Output the [x, y] coordinate of the center of the cell containing the given text.  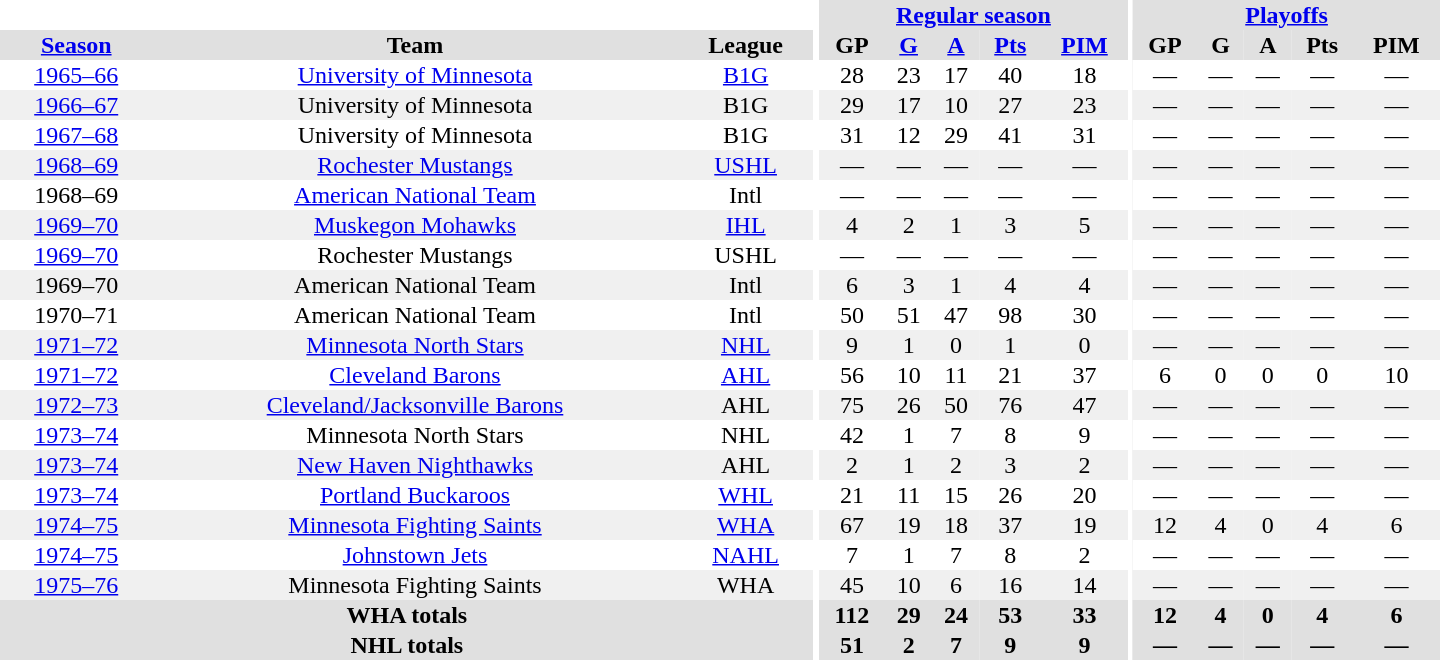
42 [852, 435]
53 [1010, 615]
IHL [746, 225]
14 [1084, 585]
75 [852, 405]
NAHL [746, 555]
1975–76 [76, 585]
1967–68 [76, 135]
20 [1084, 495]
56 [852, 375]
Muskegon Mohawks [414, 225]
15 [956, 495]
Team [414, 45]
33 [1084, 615]
76 [1010, 405]
Johnstown Jets [414, 555]
1970–71 [76, 315]
40 [1010, 75]
1966–67 [76, 105]
New Haven Nighthawks [414, 465]
45 [852, 585]
30 [1084, 315]
98 [1010, 315]
27 [1010, 105]
41 [1010, 135]
112 [852, 615]
16 [1010, 585]
Portland Buckaroos [414, 495]
67 [852, 525]
Season [76, 45]
Cleveland Barons [414, 375]
5 [1084, 225]
Regular season [974, 15]
NHL totals [407, 645]
Cleveland/Jacksonville Barons [414, 405]
1965–66 [76, 75]
WHL [746, 495]
WHA totals [407, 615]
24 [956, 615]
28 [852, 75]
1972–73 [76, 405]
Playoffs [1286, 15]
League [746, 45]
